Find where the given text appears and provide that cell's center as [x, y] coordinate. 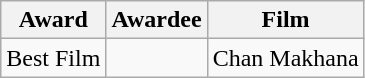
Award [54, 20]
Film [286, 20]
Awardee [156, 20]
Chan Makhana [286, 58]
Best Film [54, 58]
